Search for the cell housing the specified text and yield its [x, y] center coordinate. 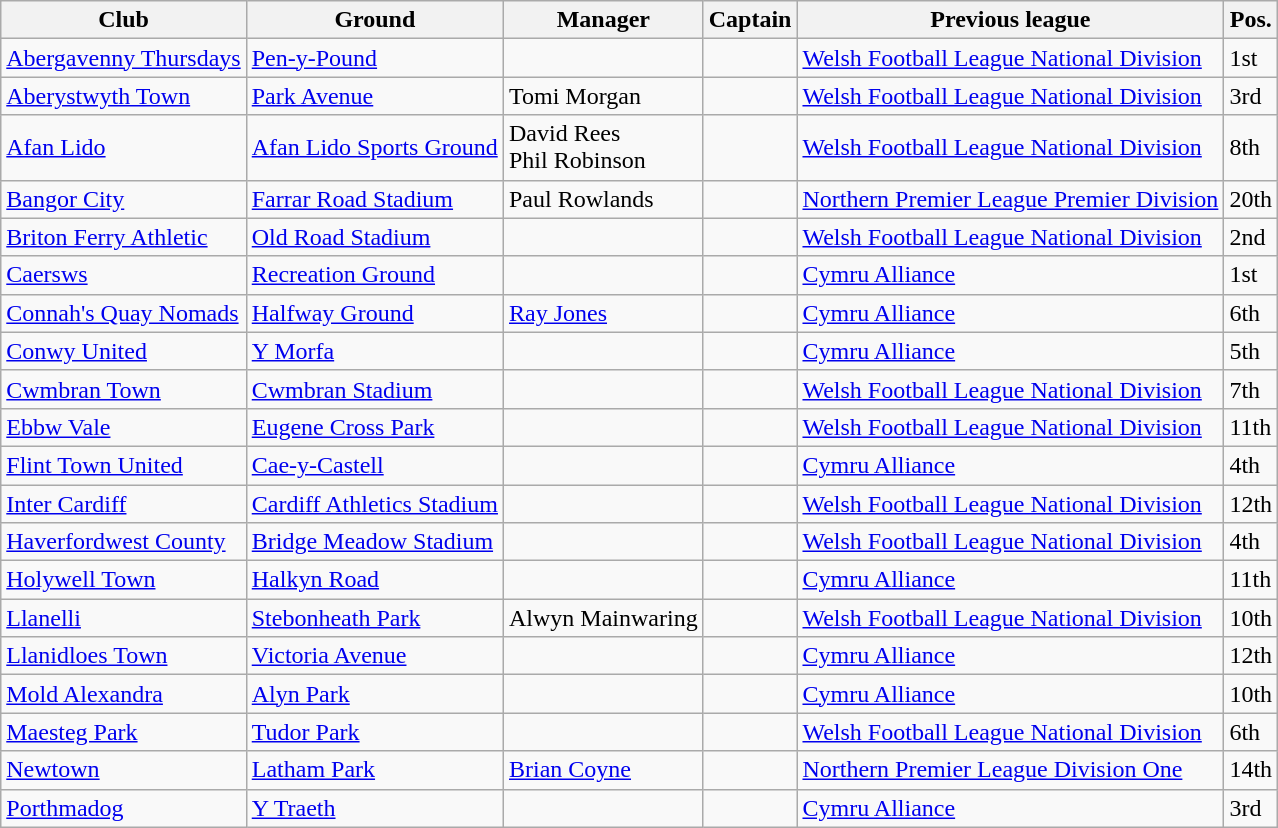
Cae-y-Castell [374, 465]
Flint Town United [124, 465]
Club [124, 20]
Aberystwyth Town [124, 96]
Ray Jones [603, 313]
Old Road Stadium [374, 237]
Afan Lido Sports Ground [374, 148]
Newtown [124, 770]
Haverfordwest County [124, 542]
Alwyn Mainwaring [603, 618]
Tudor Park [374, 732]
Manager [603, 20]
14th [1251, 770]
Bridge Meadow Stadium [374, 542]
8th [1251, 148]
Maesteg Park [124, 732]
Pos. [1251, 20]
Alyn Park [374, 694]
Northern Premier League Division One [1010, 770]
Holywell Town [124, 580]
Abergavenny Thursdays [124, 58]
Park Avenue [374, 96]
Eugene Cross Park [374, 427]
Cwmbran Stadium [374, 389]
Y Morfa [374, 351]
Halfway Ground [374, 313]
Connah's Quay Nomads [124, 313]
Tomi Morgan [603, 96]
Northern Premier League Premier Division [1010, 199]
Recreation Ground [374, 275]
Farrar Road Stadium [374, 199]
Victoria Avenue [374, 656]
Pen-y-Pound [374, 58]
Bangor City [124, 199]
Stebonheath Park [374, 618]
Afan Lido [124, 148]
Caersws [124, 275]
Halkyn Road [374, 580]
5th [1251, 351]
7th [1251, 389]
Captain [750, 20]
Cwmbran Town [124, 389]
20th [1251, 199]
Brian Coyne [603, 770]
Latham Park [374, 770]
Previous league [1010, 20]
Cardiff Athletics Stadium [374, 503]
Ebbw Vale [124, 427]
Briton Ferry Athletic [124, 237]
Y Traeth [374, 808]
Conwy United [124, 351]
David Rees Phil Robinson [603, 148]
Inter Cardiff [124, 503]
Mold Alexandra [124, 694]
Llanidloes Town [124, 656]
Llanelli [124, 618]
2nd [1251, 237]
Ground [374, 20]
Paul Rowlands [603, 199]
Porthmadog [124, 808]
